Locate the cell with the specified text and output its [X, Y] center coordinate. 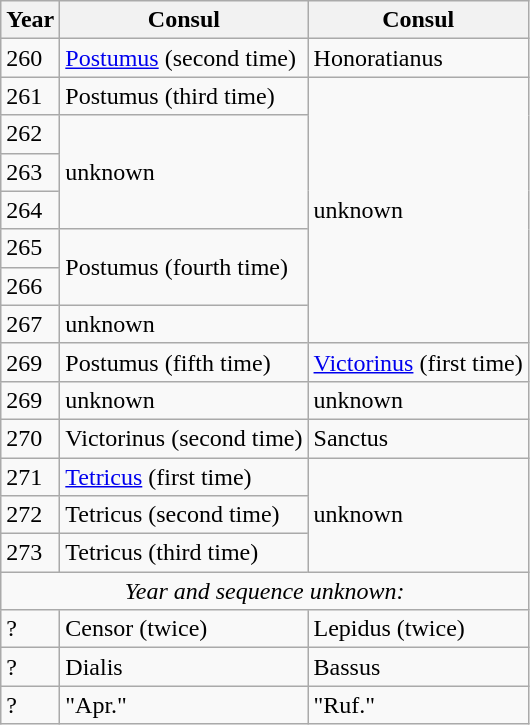
273 [30, 553]
Sanctus [418, 438]
Censor (twice) [184, 629]
Postumus (fourth time) [184, 267]
Year [30, 20]
Honoratianus [418, 58]
"Apr." [184, 705]
266 [30, 286]
Tetricus (first time) [184, 477]
Postumus (second time) [184, 58]
270 [30, 438]
Postumus (fifth time) [184, 362]
264 [30, 210]
Postumus (third time) [184, 96]
Victorinus (second time) [184, 438]
Lepidus (twice) [418, 629]
Year and sequence unknown: [265, 591]
"Ruf." [418, 705]
261 [30, 96]
Victorinus (first time) [418, 362]
262 [30, 134]
267 [30, 324]
263 [30, 172]
Tetricus (second time) [184, 515]
Dialis [184, 667]
272 [30, 515]
Tetricus (third time) [184, 553]
260 [30, 58]
265 [30, 248]
271 [30, 477]
Bassus [418, 667]
